Find where the given text appears and provide that cell's center as (X, Y) coordinate. 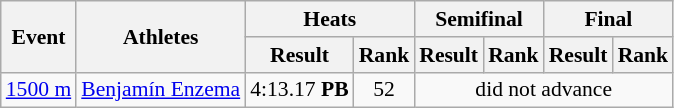
Semifinal (478, 19)
1500 m (38, 90)
Event (38, 36)
Heats (330, 19)
Benjamín Enzema (160, 90)
Final (608, 19)
did not advance (544, 90)
4:13.17 PB (299, 90)
Athletes (160, 36)
52 (384, 90)
